Identify which cell holds the provided text, then report its (X, Y) central coordinate. 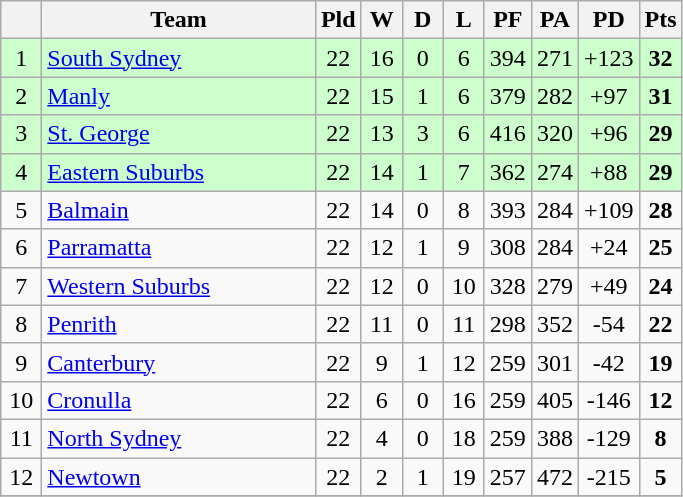
13 (382, 134)
Western Suburbs (179, 286)
St. George (179, 134)
PA (554, 20)
271 (554, 58)
PF (508, 20)
Balmain (179, 210)
32 (660, 58)
394 (508, 58)
362 (508, 172)
D (422, 20)
379 (508, 96)
W (382, 20)
Penrith (179, 324)
Pts (660, 20)
+88 (608, 172)
393 (508, 210)
320 (554, 134)
North Sydney (179, 438)
Parramatta (179, 248)
-42 (608, 362)
416 (508, 134)
Manly (179, 96)
Cronulla (179, 400)
25 (660, 248)
+49 (608, 286)
-129 (608, 438)
-215 (608, 477)
+24 (608, 248)
+109 (608, 210)
+123 (608, 58)
298 (508, 324)
Team (179, 20)
28 (660, 210)
-54 (608, 324)
Pld (338, 20)
Eastern Suburbs (179, 172)
L (464, 20)
24 (660, 286)
388 (554, 438)
-146 (608, 400)
279 (554, 286)
301 (554, 362)
Canterbury (179, 362)
328 (508, 286)
282 (554, 96)
PD (608, 20)
472 (554, 477)
308 (508, 248)
+97 (608, 96)
257 (508, 477)
405 (554, 400)
+96 (608, 134)
South Sydney (179, 58)
Newtown (179, 477)
31 (660, 96)
15 (382, 96)
274 (554, 172)
352 (554, 324)
18 (464, 438)
